Detect which cell encompasses the target text, then output its (x, y) center coordinate. 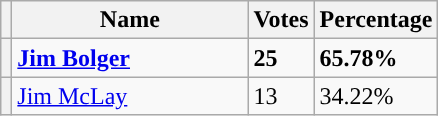
Name (130, 20)
Jim Bolger (130, 58)
25 (281, 58)
34.22% (376, 96)
Votes (281, 20)
Percentage (376, 20)
65.78% (376, 58)
13 (281, 96)
Jim McLay (130, 96)
